Find where the given text appears and provide that cell's center as [x, y] coordinate. 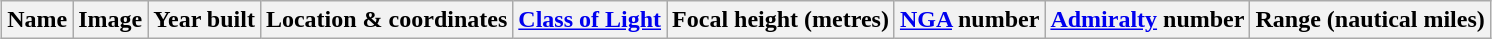
Year built [204, 20]
NGA number [969, 20]
Name [38, 20]
Focal height (metres) [781, 20]
Class of Light [590, 20]
Location & coordinates [386, 20]
Admiralty number [1148, 20]
Image [110, 20]
Range (nautical miles) [1370, 20]
